For the text-containing cell, return its midpoint in (X, Y) coordinate format. 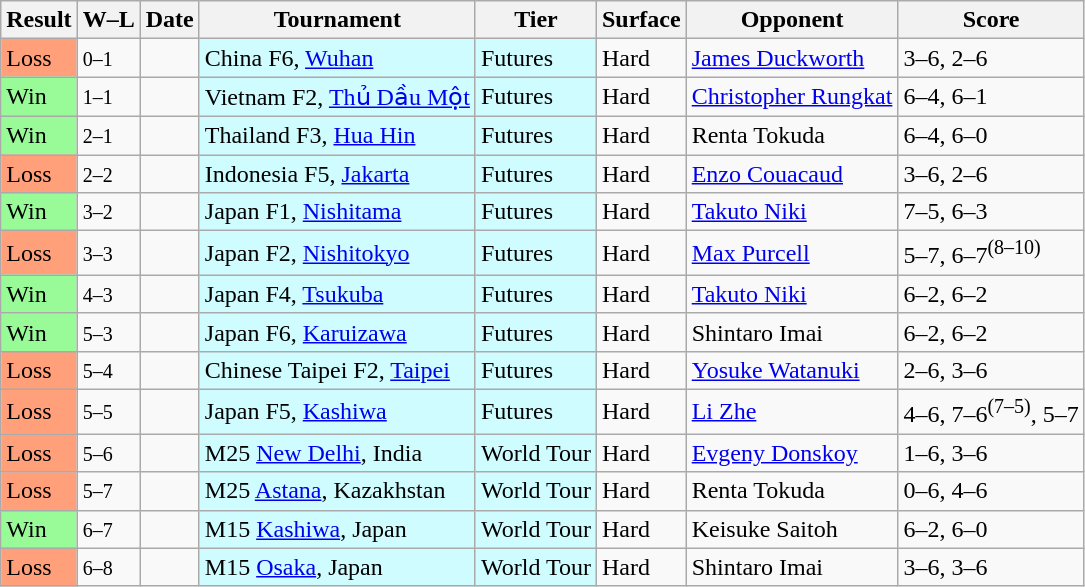
Surface (641, 20)
2–6, 3–6 (991, 370)
4–3 (108, 294)
1–1 (108, 97)
Evgeny Donskoy (792, 453)
Date (170, 20)
Thailand F3, Hua Hin (337, 135)
Tier (536, 20)
Japan F6, Karuizawa (337, 332)
Tournament (337, 20)
Yosuke Watanuki (792, 370)
0–6, 4–6 (991, 491)
5–5 (108, 412)
Japan F1, Nishitama (337, 212)
5–4 (108, 370)
Keisuke Saitoh (792, 529)
4–6, 7–6(7–5), 5–7 (991, 412)
Christopher Rungkat (792, 97)
Japan F5, Kashiwa (337, 412)
Japan F2, Nishitokyo (337, 254)
W–L (108, 20)
6–4, 6–0 (991, 135)
Vietnam F2, Thủ Dầu Một (337, 97)
6–2, 6–0 (991, 529)
2–2 (108, 173)
Li Zhe (792, 412)
6–7 (108, 529)
2–1 (108, 135)
M15 Osaka, Japan (337, 567)
China F6, Wuhan (337, 58)
Chinese Taipei F2, Taipei (337, 370)
James Duckworth (792, 58)
Score (991, 20)
Japan F4, Tsukuba (337, 294)
Max Purcell (792, 254)
6–4, 6–1 (991, 97)
0–1 (108, 58)
Enzo Couacaud (792, 173)
5–3 (108, 332)
1–6, 3–6 (991, 453)
5–7, 6–7(8–10) (991, 254)
3–2 (108, 212)
5–6 (108, 453)
3–3 (108, 254)
Indonesia F5, Jakarta (337, 173)
Opponent (792, 20)
5–7 (108, 491)
Result (39, 20)
6–8 (108, 567)
M15 Kashiwa, Japan (337, 529)
M25 Astana, Kazakhstan (337, 491)
3–6, 3–6 (991, 567)
M25 New Delhi, India (337, 453)
7–5, 6–3 (991, 212)
